Return [X, Y] of the center of cell containing provided text 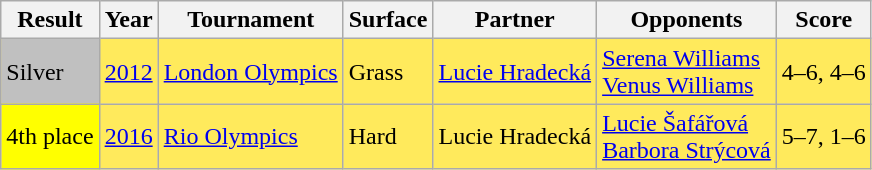
Rio Olympics [250, 136]
Lucie Šafářová Barbora Strýcová [687, 136]
2012 [128, 72]
4–6, 4–6 [824, 72]
2016 [128, 136]
Year [128, 20]
Grass [388, 72]
4th place [50, 136]
Hard [388, 136]
Result [50, 20]
Tournament [250, 20]
Partner [515, 20]
London Olympics [250, 72]
5–7, 1–6 [824, 136]
Serena Williams Venus Williams [687, 72]
Surface [388, 20]
Score [824, 20]
Silver [50, 72]
Opponents [687, 20]
